Determine the (X, Y) coordinate at the center of the cell enclosing the given text.  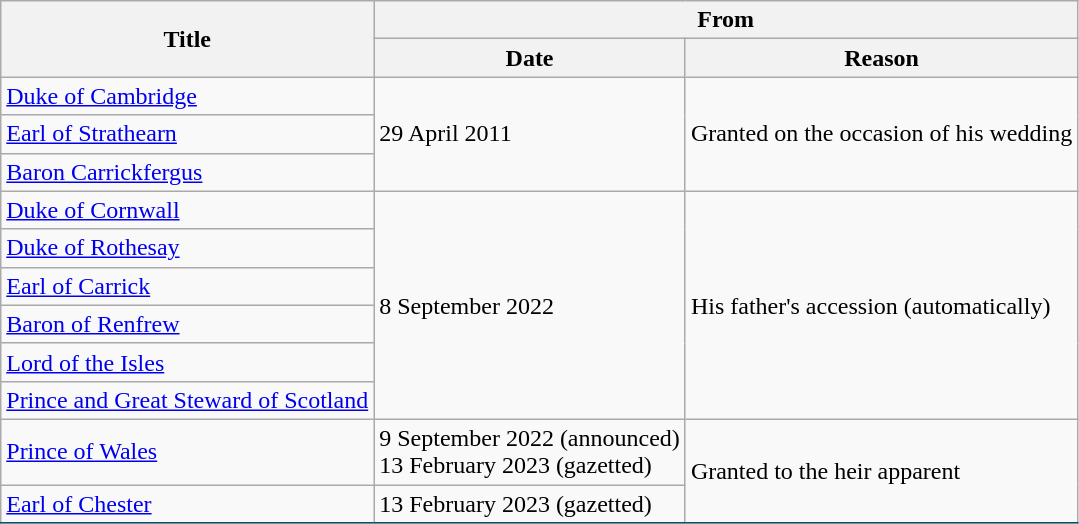
Baron of Renfrew (188, 324)
Earl of Chester (188, 503)
8 September 2022 (530, 305)
Granted to the heir apparent (881, 470)
Lord of the Isles (188, 362)
From (726, 20)
29 April 2011 (530, 134)
9 September 2022 (announced)13 February 2023 (gazetted) (530, 452)
Earl of Strathearn (188, 134)
Prince of Wales (188, 452)
Baron Carrickfergus (188, 172)
His father's accession (automatically) (881, 305)
Duke of Cambridge (188, 96)
Duke of Rothesay (188, 248)
13 February 2023 (gazetted) (530, 503)
Date (530, 58)
Prince and Great Steward of Scotland (188, 400)
Granted on the occasion of his wedding (881, 134)
Duke of Cornwall (188, 210)
Title (188, 39)
Reason (881, 58)
Earl of Carrick (188, 286)
